Determine the (X, Y) coordinate at the center of the cell enclosing the given text.  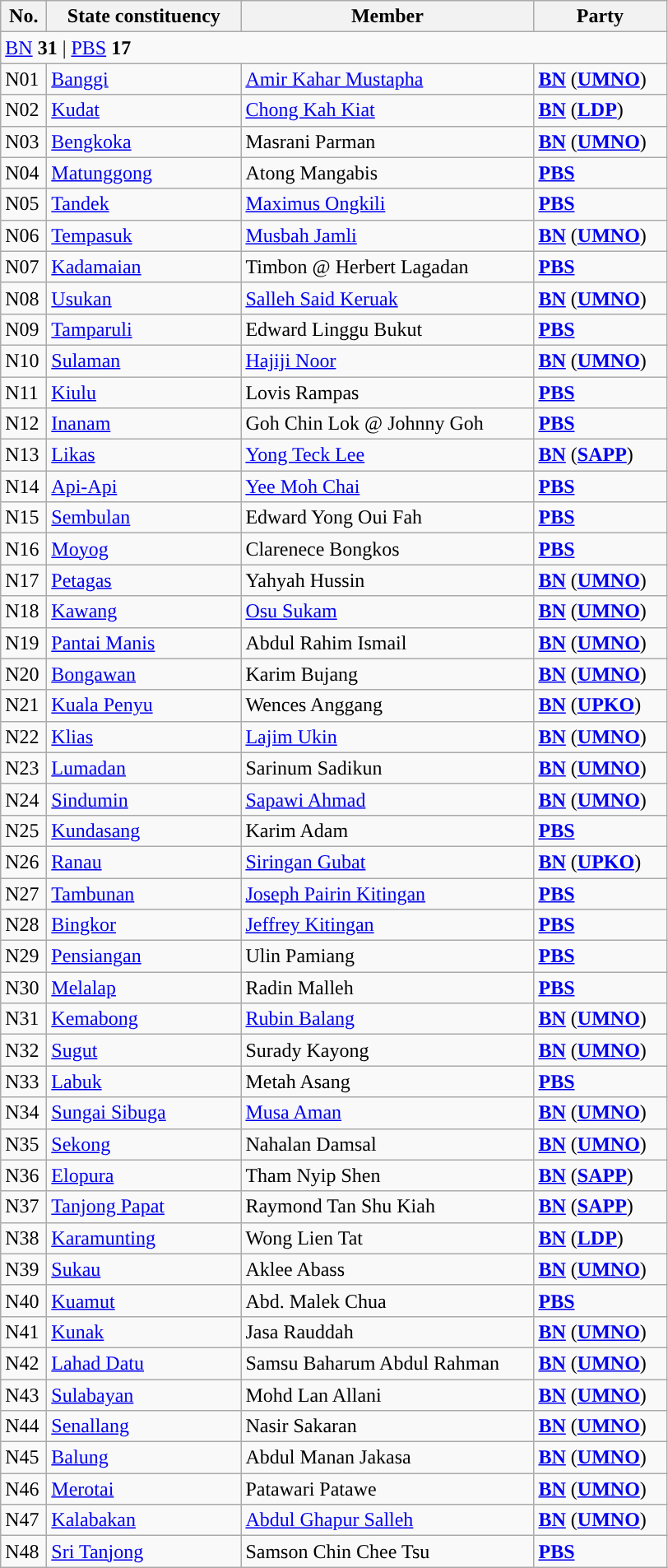
N05 (24, 204)
Yee Moh Chai (387, 486)
N25 (24, 831)
Labuk (144, 1082)
Kiulu (144, 393)
N12 (24, 424)
Likas (144, 455)
Party (601, 16)
Karamunting (144, 1238)
N18 (24, 612)
Usukan (144, 298)
Klias (144, 737)
N31 (24, 1019)
Salleh Said Keruak (387, 298)
Osu Sukam (387, 612)
Sekong (144, 1144)
N28 (24, 925)
Kadamaian (144, 267)
Tamparuli (144, 329)
Senallang (144, 1426)
Bongawan (144, 674)
N15 (24, 518)
N46 (24, 1489)
Tempasuk (144, 235)
N48 (24, 1552)
N20 (24, 674)
Tandek (144, 204)
Kuala Penyu (144, 705)
Ulin Pamiang (387, 956)
N03 (24, 142)
Karim Adam (387, 831)
Wong Lien Tat (387, 1238)
N21 (24, 705)
N39 (24, 1269)
Sarinum Sadikun (387, 768)
Banggi (144, 79)
Balung (144, 1458)
N24 (24, 799)
Abdul Ghapur Salleh (387, 1520)
N10 (24, 361)
Merotai (144, 1489)
Nasir Sakaran (387, 1426)
N02 (24, 110)
Rubin Balang (387, 1019)
N36 (24, 1175)
Abdul Rahim Ismail (387, 643)
Sulabayan (144, 1395)
Api-Api (144, 486)
Abd. Malek Chua (387, 1300)
N44 (24, 1426)
Pensiangan (144, 956)
Atong Mangabis (387, 173)
Kuamut (144, 1300)
N32 (24, 1050)
Sri Tanjong (144, 1552)
Samsu Baharum Abdul Rahman (387, 1363)
N01 (24, 79)
Tanjong Papat (144, 1207)
Masrani Parman (387, 142)
N43 (24, 1395)
N22 (24, 737)
N23 (24, 768)
Kunak (144, 1332)
Siringan Gubat (387, 862)
Samson Chin Chee Tsu (387, 1552)
N16 (24, 549)
Kemabong (144, 1019)
Radin Malleh (387, 988)
Sindumin (144, 799)
N17 (24, 580)
Kudat (144, 110)
N33 (24, 1082)
Wences Anggang (387, 705)
Timbon @ Herbert Lagadan (387, 267)
Musa Aman (387, 1113)
Joseph Pairin Kitingan (387, 893)
Musbah Jamli (387, 235)
Ranau (144, 862)
Elopura (144, 1175)
BN 31 | PBS 17 (334, 48)
Edward Linggu Bukut (387, 329)
Tham Nyip Shen (387, 1175)
Yong Teck Lee (387, 455)
N04 (24, 173)
N41 (24, 1332)
Maximus Ongkili (387, 204)
Kundasang (144, 831)
Sulaman (144, 361)
N42 (24, 1363)
Hajiji Noor (387, 361)
Sukau (144, 1269)
N35 (24, 1144)
Kalabakan (144, 1520)
Clarenece Bongkos (387, 549)
Goh Chin Lok @ Johnny Goh (387, 424)
Bengkoka (144, 142)
Matunggong (144, 173)
Surady Kayong (387, 1050)
N07 (24, 267)
Lovis Rampas (387, 393)
N40 (24, 1300)
Bingkor (144, 925)
Raymond Tan Shu Kiah (387, 1207)
Karim Bujang (387, 674)
Edward Yong Oui Fah (387, 518)
N11 (24, 393)
N27 (24, 893)
N06 (24, 235)
Sapawi Ahmad (387, 799)
N08 (24, 298)
Pantai Manis (144, 643)
N47 (24, 1520)
Patawari Patawe (387, 1489)
Amir Kahar Mustapha (387, 79)
No. (24, 16)
Petagas (144, 580)
Kawang (144, 612)
N09 (24, 329)
Abdul Manan Jakasa (387, 1458)
N26 (24, 862)
N14 (24, 486)
State constituency (144, 16)
N13 (24, 455)
N37 (24, 1207)
Moyog (144, 549)
N38 (24, 1238)
Inanam (144, 424)
Jasa Rauddah (387, 1332)
Lumadan (144, 768)
Tambunan (144, 893)
Sugut (144, 1050)
Jeffrey Kitingan (387, 925)
N34 (24, 1113)
Yahyah Hussin (387, 580)
Sungai Sibuga (144, 1113)
N29 (24, 956)
N30 (24, 988)
Lahad Datu (144, 1363)
N19 (24, 643)
Chong Kah Kiat (387, 110)
Metah Asang (387, 1082)
Nahalan Damsal (387, 1144)
N45 (24, 1458)
Sembulan (144, 518)
Mohd Lan Allani (387, 1395)
Member (387, 16)
Aklee Abass (387, 1269)
Melalap (144, 988)
Lajim Ukin (387, 737)
